Search for the cell housing the specified text and yield its [X, Y] center coordinate. 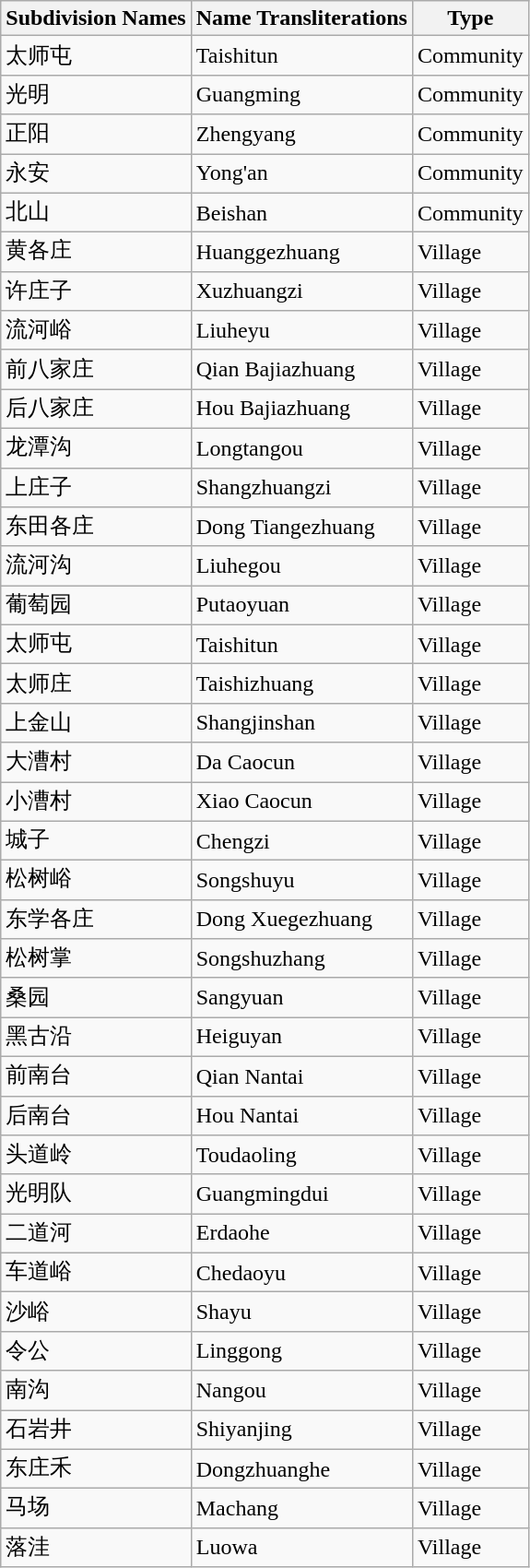
Nangou [301, 1391]
Songshuzhang [301, 959]
Erdaohe [301, 1234]
Liuhegou [301, 566]
前八家庄 [96, 369]
正阳 [96, 135]
Yong'an [301, 173]
Type [470, 18]
城子 [96, 841]
Da Caocun [301, 762]
Shangjinshan [301, 723]
Toudaoling [301, 1155]
前南台 [96, 1075]
后南台 [96, 1116]
南沟 [96, 1391]
Heiguyan [301, 1037]
Machang [301, 1509]
Zhengyang [301, 135]
流河沟 [96, 566]
黑古沿 [96, 1037]
东田各庄 [96, 528]
Guangmingdui [301, 1194]
Hou Nantai [301, 1116]
后八家庄 [96, 410]
二道河 [96, 1234]
石岩井 [96, 1430]
黄各庄 [96, 253]
Huanggezhuang [301, 253]
桑园 [96, 998]
松树掌 [96, 959]
Putaoyuan [301, 605]
Songshuyu [301, 880]
流河峪 [96, 330]
上庄子 [96, 487]
松树峪 [96, 880]
小漕村 [96, 802]
Dong Tiangezhuang [301, 528]
太师庄 [96, 684]
东庄禾 [96, 1468]
沙峪 [96, 1312]
Shangzhuangzi [301, 487]
Chengzi [301, 841]
Hou Bajiazhuang [301, 410]
光明队 [96, 1194]
Xiao Caocun [301, 802]
Dong Xuegezhuang [301, 919]
葡萄园 [96, 605]
Qian Bajiazhuang [301, 369]
北山 [96, 212]
Guangming [301, 94]
Taishizhuang [301, 684]
上金山 [96, 723]
Xuzhuangzi [301, 291]
Subdivision Names [96, 18]
Beishan [301, 212]
落洼 [96, 1548]
Sangyuan [301, 998]
Shayu [301, 1312]
光明 [96, 94]
大漕村 [96, 762]
Liuheyu [301, 330]
Linggong [301, 1350]
永安 [96, 173]
Dongzhuanghe [301, 1468]
Name Transliterations [301, 18]
东学各庄 [96, 919]
Shiyanjing [301, 1430]
头道岭 [96, 1155]
Longtangou [301, 448]
车道峪 [96, 1273]
马场 [96, 1509]
许庄子 [96, 291]
令公 [96, 1350]
龙潭沟 [96, 448]
Chedaoyu [301, 1273]
Luowa [301, 1548]
Qian Nantai [301, 1075]
